Provide the (X, Y) coordinate of the cell's center where the given text is located.  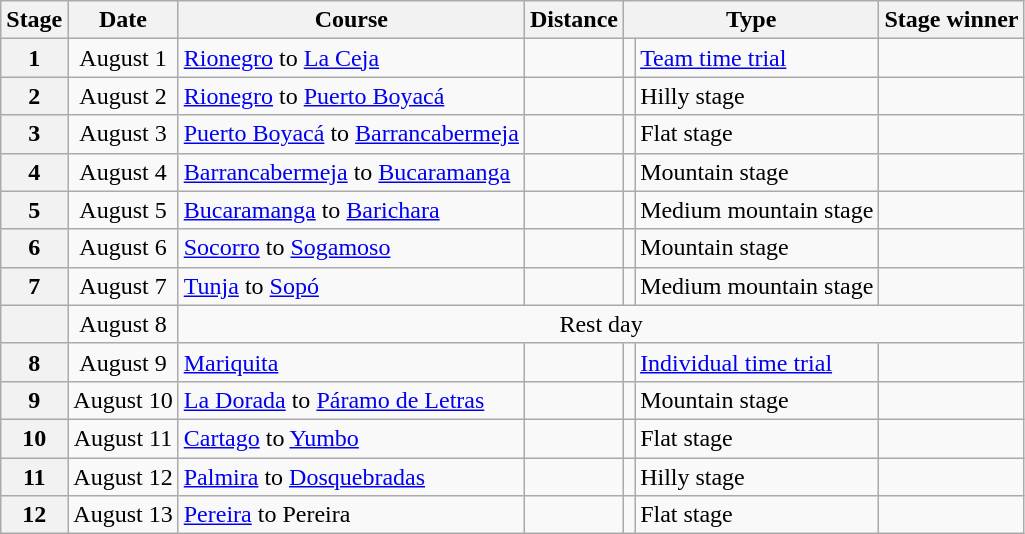
Team time trial (757, 58)
11 (34, 477)
Distance (574, 20)
August 7 (123, 286)
Tunja to Sopó (351, 286)
Rionegro to Puerto Boyacá (351, 96)
August 6 (123, 248)
August 9 (123, 362)
August 3 (123, 134)
Cartago to Yumbo (351, 438)
August 4 (123, 172)
Palmira to Dosquebradas (351, 477)
Course (351, 20)
5 (34, 210)
August 10 (123, 400)
Stage winner (952, 20)
Stage (34, 20)
Mariquita (351, 362)
3 (34, 134)
La Dorada to Páramo de Letras (351, 400)
Pereira to Pereira (351, 515)
1 (34, 58)
August 5 (123, 210)
August 2 (123, 96)
Rest day (601, 324)
August 13 (123, 515)
Puerto Boyacá to Barrancabermeja (351, 134)
August 11 (123, 438)
Individual time trial (757, 362)
Date (123, 20)
12 (34, 515)
7 (34, 286)
2 (34, 96)
4 (34, 172)
August 8 (123, 324)
Type (752, 20)
August 1 (123, 58)
6 (34, 248)
Bucaramanga to Barichara (351, 210)
9 (34, 400)
Barrancabermeja to Bucaramanga (351, 172)
Rionegro to La Ceja (351, 58)
Socorro to Sogamoso (351, 248)
10 (34, 438)
8 (34, 362)
August 12 (123, 477)
